Locate the cell with the specified text and output its (x, y) center coordinate. 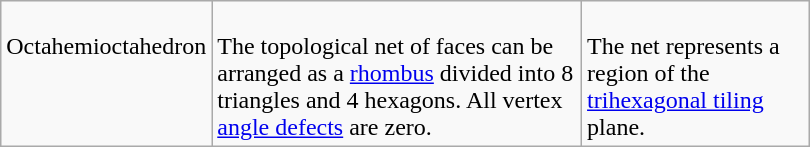
Octahemioctahedron (106, 74)
The net represents a region of the trihexagonal tiling plane. (696, 74)
The topological net of faces can be arranged as a rhombus divided into 8 triangles and 4 hexagons. All vertex angle defects are zero. (397, 74)
